Identify which cell holds the provided text, then report its [x, y] central coordinate. 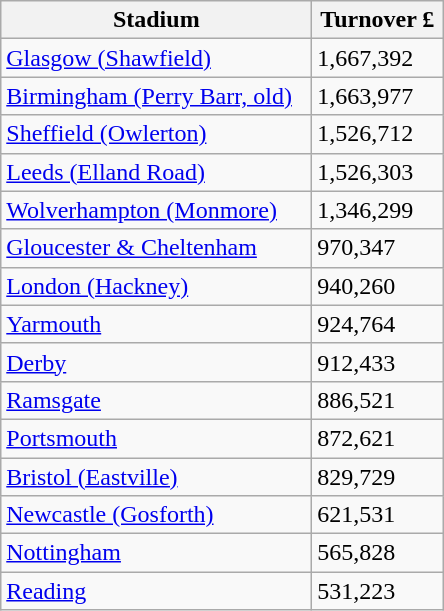
Birmingham (Perry Barr, old) [156, 96]
Reading [156, 591]
1,526,712 [378, 134]
872,621 [378, 438]
Sheffield (Owlerton) [156, 134]
970,347 [378, 248]
940,260 [378, 286]
912,433 [378, 362]
Newcastle (Gosforth) [156, 515]
Gloucester & Cheltenham [156, 248]
Leeds (Elland Road) [156, 172]
London (Hackney) [156, 286]
Stadium [156, 20]
621,531 [378, 515]
886,521 [378, 400]
1,663,977 [378, 96]
Ramsgate [156, 400]
1,526,303 [378, 172]
Glasgow (Shawfield) [156, 58]
Bristol (Eastville) [156, 477]
829,729 [378, 477]
Derby [156, 362]
531,223 [378, 591]
1,667,392 [378, 58]
Nottingham [156, 553]
565,828 [378, 553]
Portsmouth [156, 438]
Yarmouth [156, 324]
924,764 [378, 324]
Wolverhampton (Monmore) [156, 210]
1,346,299 [378, 210]
Turnover £ [378, 20]
